Return the [X, Y] coordinate for the center point of the cell that contains the specified text.  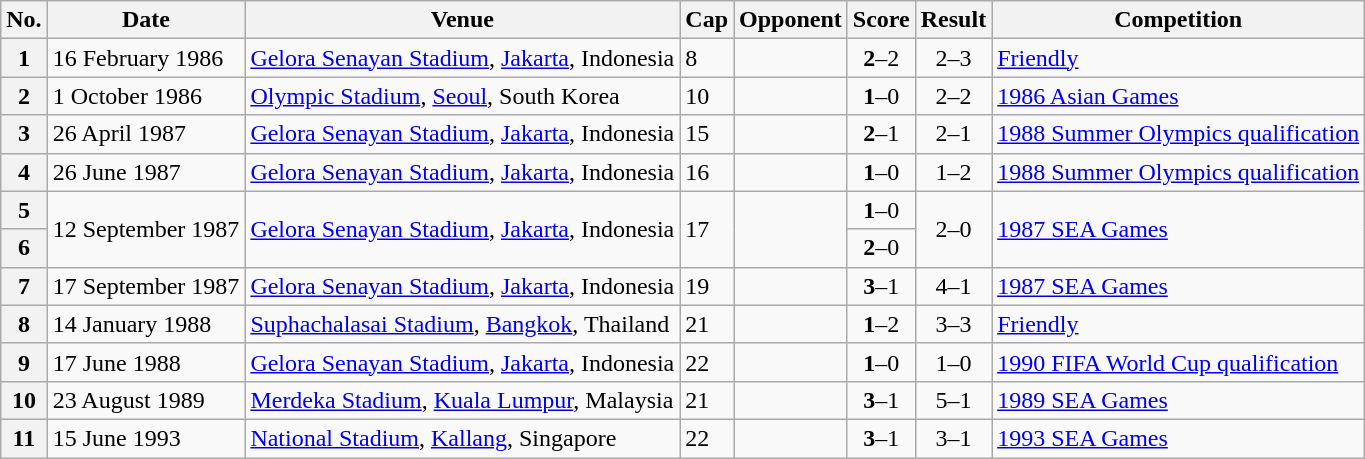
16 [707, 172]
Score [881, 20]
No. [24, 20]
4–1 [953, 286]
26 April 1987 [146, 134]
Opponent [791, 20]
2–3 [953, 58]
19 [707, 286]
5–1 [953, 400]
23 August 1989 [146, 400]
1 October 1986 [146, 96]
17 June 1988 [146, 362]
12 September 1987 [146, 229]
Merdeka Stadium, Kuala Lumpur, Malaysia [462, 400]
7 [24, 286]
5 [24, 210]
2 [24, 96]
Suphachalasai Stadium, Bangkok, Thailand [462, 324]
4 [24, 172]
1 [24, 58]
17 September 1987 [146, 286]
1990 FIFA World Cup qualification [1178, 362]
Date [146, 20]
1986 Asian Games [1178, 96]
National Stadium, Kallang, Singapore [462, 438]
Venue [462, 20]
3 [24, 134]
15 June 1993 [146, 438]
26 June 1987 [146, 172]
6 [24, 248]
1993 SEA Games [1178, 438]
9 [24, 362]
Olympic Stadium, Seoul, South Korea [462, 96]
Competition [1178, 20]
14 January 1988 [146, 324]
16 February 1986 [146, 58]
11 [24, 438]
1989 SEA Games [1178, 400]
3–3 [953, 324]
15 [707, 134]
17 [707, 229]
Cap [707, 20]
Result [953, 20]
